Scan for the cell matching the given text and deliver its (x, y) coordinate at center. 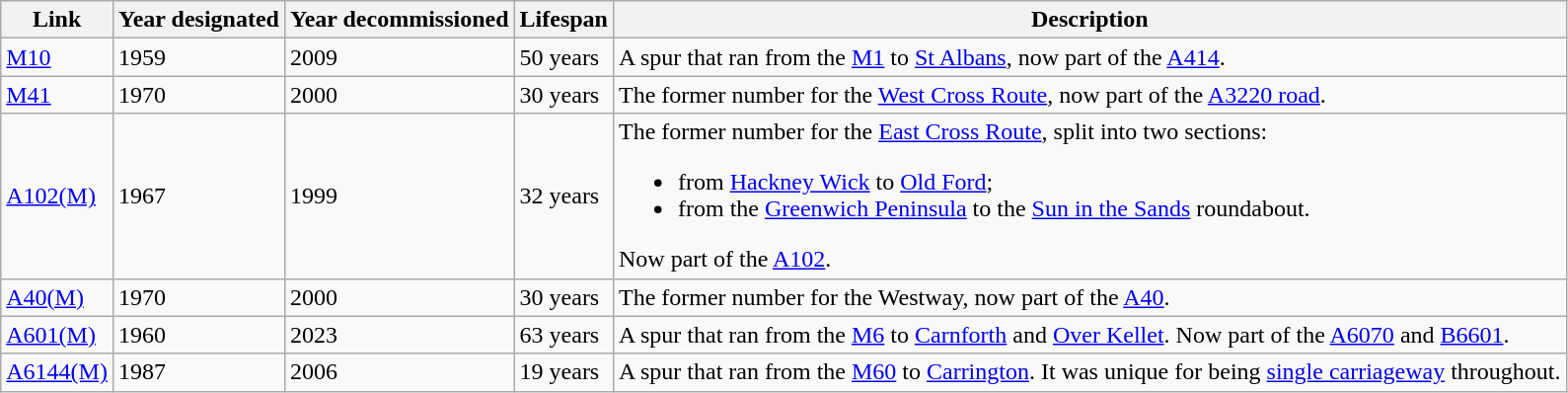
2023 (399, 335)
Description (1089, 20)
1959 (198, 57)
2009 (399, 57)
Link (57, 20)
The former number for the West Cross Route, now part of the A3220 road. (1089, 95)
1987 (198, 372)
Lifespan (563, 20)
A102(M) (57, 196)
50 years (563, 57)
M10 (57, 57)
32 years (563, 196)
M41 (57, 95)
A spur that ran from the M6 to Carnforth and Over Kellet. Now part of the A6070 and B6601. (1089, 335)
2006 (399, 372)
A40(M) (57, 297)
1967 (198, 196)
A spur that ran from the M60 to Carrington. It was unique for being single carriageway throughout. (1089, 372)
63 years (563, 335)
Year decommissioned (399, 20)
A601(M) (57, 335)
The former number for the Westway, now part of the A40. (1089, 297)
A spur that ran from the M1 to St Albans, now part of the A414. (1089, 57)
A6144(M) (57, 372)
1999 (399, 196)
1960 (198, 335)
19 years (563, 372)
Year designated (198, 20)
